Detect which cell encompasses the target text, then output its (x, y) center coordinate. 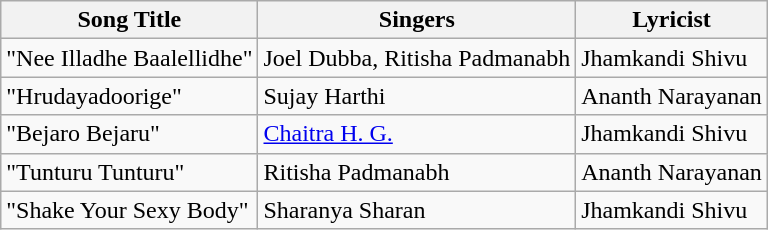
Sujay Harthi (417, 96)
"Tunturu Tunturu" (130, 172)
Lyricist (672, 20)
"Bejaro Bejaru" (130, 134)
"Shake Your Sexy Body" (130, 210)
Ritisha Padmanabh (417, 172)
Joel Dubba, Ritisha Padmanabh (417, 58)
Sharanya Sharan (417, 210)
Song Title (130, 20)
Singers (417, 20)
"Hrudayadoorige" (130, 96)
Chaitra H. G. (417, 134)
"Nee Illadhe Baalellidhe" (130, 58)
